Return the (x, y) coordinate for the center point of the cell that contains the specified text.  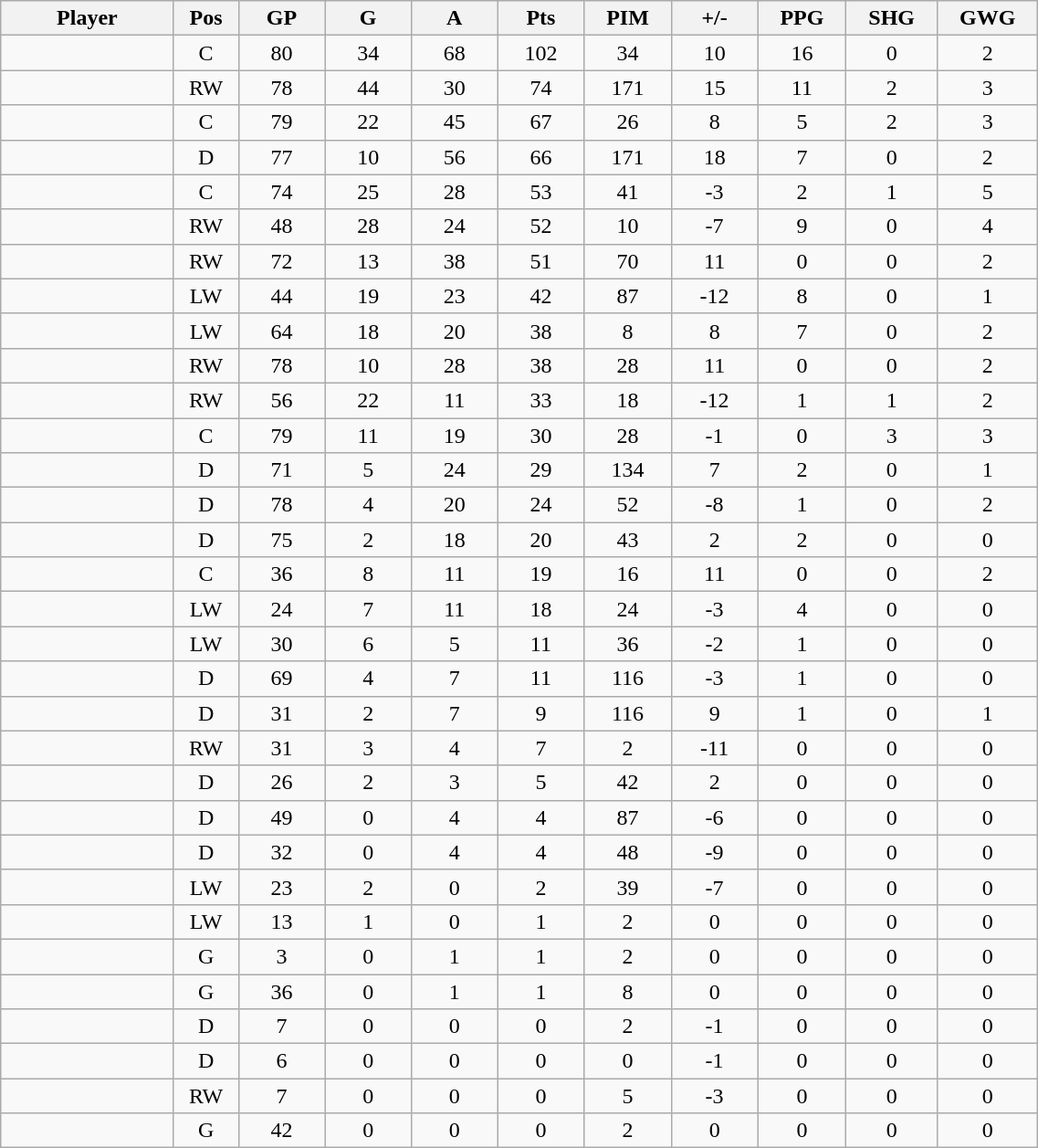
25 (369, 192)
75 (281, 540)
Player (88, 18)
+/- (714, 18)
67 (540, 122)
72 (281, 261)
29 (540, 470)
45 (455, 122)
134 (628, 470)
-8 (714, 505)
68 (455, 53)
51 (540, 261)
102 (540, 53)
70 (628, 261)
Pts (540, 18)
80 (281, 53)
66 (540, 157)
77 (281, 157)
-2 (714, 644)
PPG (802, 18)
Pos (206, 18)
39 (628, 887)
15 (714, 88)
41 (628, 192)
32 (281, 852)
-6 (714, 817)
-11 (714, 748)
GP (281, 18)
A (455, 18)
SHG (892, 18)
33 (540, 400)
GWG (987, 18)
49 (281, 817)
71 (281, 470)
64 (281, 331)
53 (540, 192)
-9 (714, 852)
69 (281, 679)
43 (628, 540)
PIM (628, 18)
